Identify which cell holds the provided text, then report its [x, y] central coordinate. 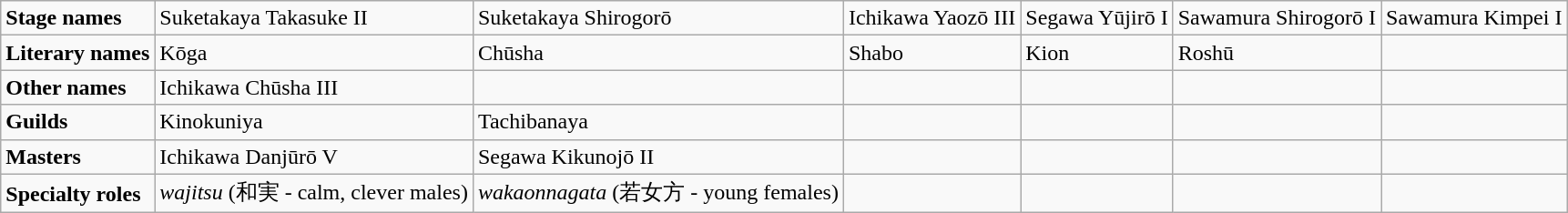
Guilds [78, 122]
Literary names [78, 53]
Segawa Yūjirō I [1096, 18]
Roshū [1277, 53]
Kōga [314, 53]
Segawa Kikunojō II [657, 157]
Sawamura Shirogorō I [1277, 18]
Stage names [78, 18]
Ichikawa Danjūrō V [314, 157]
Sawamura Kimpei I [1474, 18]
Suketakaya Shirogorō [657, 18]
Ichikawa Yaozō III [932, 18]
Ichikawa Chūsha III [314, 87]
Shabo [932, 53]
wakaonnagata (若女方 - young females) [657, 193]
Suketakaya Takasuke II [314, 18]
Other names [78, 87]
Chūsha [657, 53]
Tachibanaya [657, 122]
Specialty roles [78, 193]
Kinokuniya [314, 122]
Masters [78, 157]
wajitsu (和実 - calm, clever males) [314, 193]
Kion [1096, 53]
